Extract the [x, y] coordinate from the center of the cell holding the provided text.  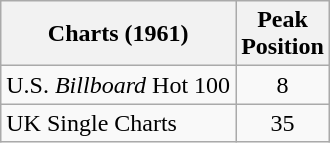
UK Single Charts [118, 123]
8 [283, 85]
Charts (1961) [118, 34]
PeakPosition [283, 34]
35 [283, 123]
U.S. Billboard Hot 100 [118, 85]
